Find where the given text appears and provide that cell's center as (X, Y) coordinate. 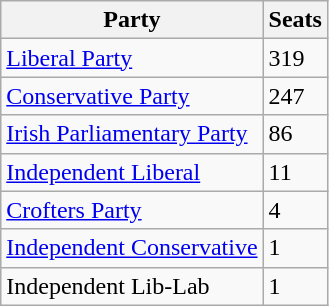
4 (295, 210)
319 (295, 58)
86 (295, 134)
Conservative Party (132, 96)
Independent Liberal (132, 172)
Crofters Party (132, 210)
11 (295, 172)
247 (295, 96)
Seats (295, 20)
Independent Lib-Lab (132, 286)
Liberal Party (132, 58)
Irish Parliamentary Party (132, 134)
Party (132, 20)
Independent Conservative (132, 248)
